Find where the given text appears and provide that cell's center as [X, Y] coordinate. 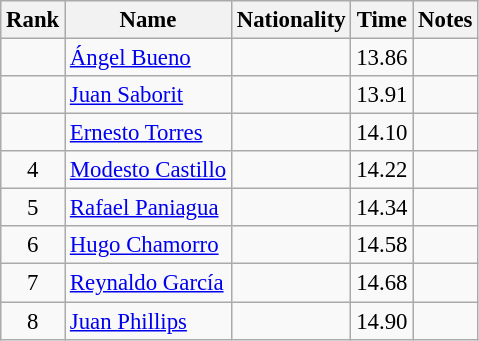
Name [148, 20]
Time [382, 20]
Nationality [290, 20]
Juan Phillips [148, 321]
Reynaldo García [148, 283]
Rank [33, 20]
13.86 [382, 58]
14.10 [382, 133]
14.58 [382, 245]
Modesto Castillo [148, 170]
14.68 [382, 283]
8 [33, 321]
4 [33, 170]
Notes [446, 20]
5 [33, 208]
7 [33, 283]
14.34 [382, 208]
13.91 [382, 95]
Hugo Chamorro [148, 245]
14.22 [382, 170]
Rafael Paniagua [148, 208]
Ernesto Torres [148, 133]
6 [33, 245]
Ángel Bueno [148, 58]
Juan Saborit [148, 95]
14.90 [382, 321]
